Extract the [x, y] coordinate from the center of the cell holding the provided text.  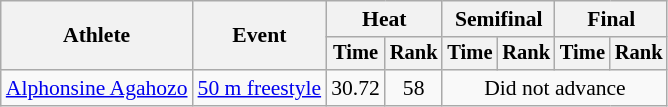
Heat [384, 19]
Semifinal [498, 19]
Alphonsine Agahozo [97, 88]
30.72 [356, 88]
Final [611, 19]
50 m freestyle [260, 88]
Did not advance [554, 88]
58 [414, 88]
Event [260, 36]
Athlete [97, 36]
